From the cell containing the given text, extract its center point as [x, y] coordinate. 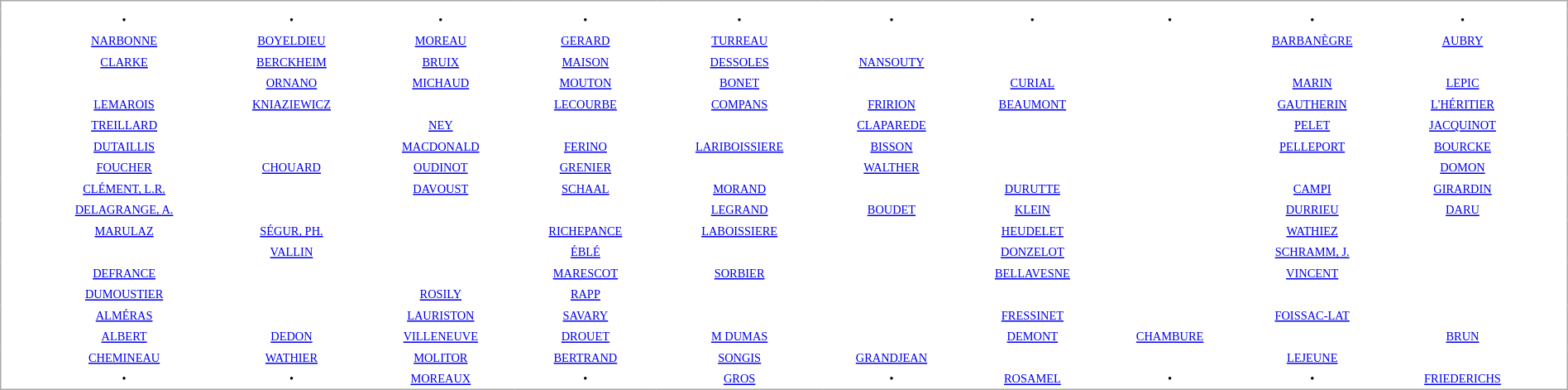
SCHRAMM, J. [1312, 252]
MARULAZ [124, 231]
DARU [1463, 209]
BERCKHEIM [292, 62]
LEJEUNE [1312, 357]
LECOURBE [586, 104]
BISSON [892, 147]
DEMONT [1032, 336]
DAVOUST [440, 188]
MAISON [586, 62]
LABOISSIERE [739, 231]
WATHIEZ [1312, 231]
OUDINOT [440, 167]
NARBONNE [124, 41]
PELLEPORT [1312, 147]
M DUMAS [739, 336]
MOLITOR [440, 357]
VINCENT [1312, 272]
MOUTON [586, 83]
DUTAILLIS [124, 147]
WATHIER [292, 357]
MACDONALD [440, 147]
DOMON [1463, 167]
TREILLARD [124, 125]
SORBIER [739, 272]
BOUDET [892, 209]
DURUTTE [1032, 188]
MOREAU [440, 41]
DESSOLES [739, 62]
FERINO [586, 147]
LAURISTON [440, 315]
JACQUINOT [1463, 125]
FRIEDERICHS [1463, 378]
ROSAMEL [1032, 378]
GRENIER [586, 167]
CHAMBURE [1170, 336]
BELLAVESNE [1032, 272]
BOURCKE [1463, 147]
ALMÉRAS [124, 315]
KNIAZIEWICZ [292, 104]
MICHAUD [440, 83]
ÉBLÉ [586, 252]
TURREAU [739, 41]
BONET [739, 83]
RICHEPANCE [586, 231]
FRIRION [892, 104]
DONZELOT [1032, 252]
ORNANO [292, 83]
ROSILY [440, 294]
SCHAAL [586, 188]
MARIN [1312, 83]
DROUET [586, 336]
CURIAL [1032, 83]
CLÉMENT, L.R. [124, 188]
LARIBOISSIERE [739, 147]
WALTHER [892, 167]
CLAPAREDE [892, 125]
DEFRANCE [124, 272]
NANSOUTY [892, 62]
HEUDELET [1032, 231]
SAVARY [586, 315]
GIRARDIN [1463, 188]
BRUN [1463, 336]
BOYELDIEU [292, 41]
BARBANÈGRE [1312, 41]
L'HÉRITIER [1463, 104]
DEDON [292, 336]
VILLENEUVE [440, 336]
ALBERT [124, 336]
DELAGRANGE, A. [124, 209]
FRESSINET [1032, 315]
GERARD [586, 41]
MORAND [739, 188]
VALLIN [292, 252]
FOISSAC-LAT [1312, 315]
SONGIS [739, 357]
BEAUMONT [1032, 104]
MARESCOT [586, 272]
CHEMINEAU [124, 357]
GAUTHERIN [1312, 104]
CAMPI [1312, 188]
NEY [440, 125]
BERTRAND [586, 357]
CLARKE [124, 62]
KLEIN [1032, 209]
AUBRY [1463, 41]
PELET [1312, 125]
BRUIX [440, 62]
MOREAUX [440, 378]
RAPP [586, 294]
GROS [739, 378]
SÉGUR, PH. [292, 231]
LEGRAND [739, 209]
CHOUARD [292, 167]
DUMOUSTIER [124, 294]
LEMAROIS [124, 104]
LEPIC [1463, 83]
FOUCHER [124, 167]
DURRIEU [1312, 209]
GRANDJEAN [892, 357]
COMPANS [739, 104]
